For the text-containing cell, return its midpoint in (x, y) coordinate format. 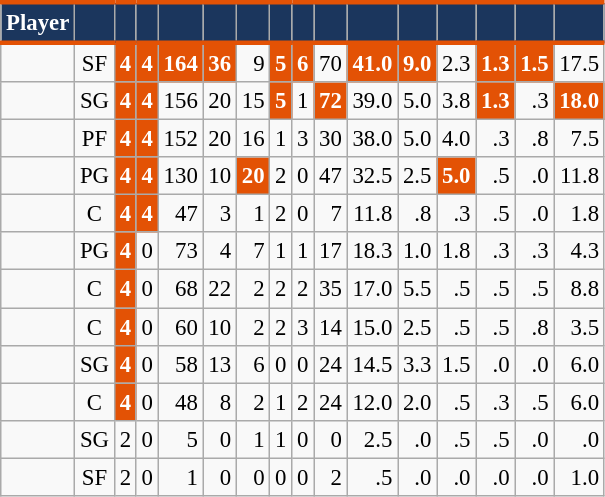
13 (220, 364)
15.0 (372, 327)
2.3 (456, 62)
72 (330, 101)
9 (252, 62)
PF (95, 139)
3.5 (579, 327)
156 (180, 101)
41.0 (372, 62)
73 (180, 251)
Player (38, 22)
68 (180, 289)
18.0 (579, 101)
36 (220, 62)
30 (330, 139)
8 (220, 402)
4.0 (456, 139)
38.0 (372, 139)
7.5 (579, 139)
58 (180, 364)
3.8 (456, 101)
8.8 (579, 289)
32.5 (372, 176)
12.0 (372, 402)
164 (180, 62)
9.0 (418, 62)
4.3 (579, 251)
17.0 (372, 289)
16 (252, 139)
14 (330, 327)
15 (252, 101)
130 (180, 176)
17.5 (579, 62)
22 (220, 289)
48 (180, 402)
70 (330, 62)
152 (180, 139)
17 (330, 251)
60 (180, 327)
18.3 (372, 251)
14.5 (372, 364)
3.3 (418, 364)
2.0 (418, 402)
39.0 (372, 101)
35 (330, 289)
5.5 (418, 289)
